Find where the given text appears and provide that cell's center as (x, y) coordinate. 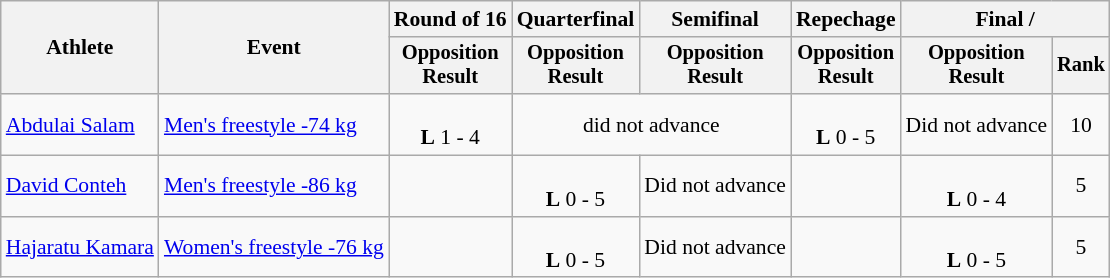
Women's freestyle -76 kg (274, 248)
Abdulai Salam (80, 124)
Men's freestyle -74 kg (274, 124)
Semifinal (715, 19)
Athlete (80, 48)
10 (1081, 124)
Men's freestyle -86 kg (274, 186)
Rank (1081, 66)
L 1 - 4 (450, 124)
L 0 - 4 (977, 186)
David Conteh (80, 186)
Event (274, 48)
Quarterfinal (576, 19)
Final / (1006, 19)
Round of 16 (450, 19)
Repechage (846, 19)
Hajaratu Kamara (80, 248)
did not advance (652, 124)
